Capture the cell that displays the provided text and extract its (X, Y) central coordinate. 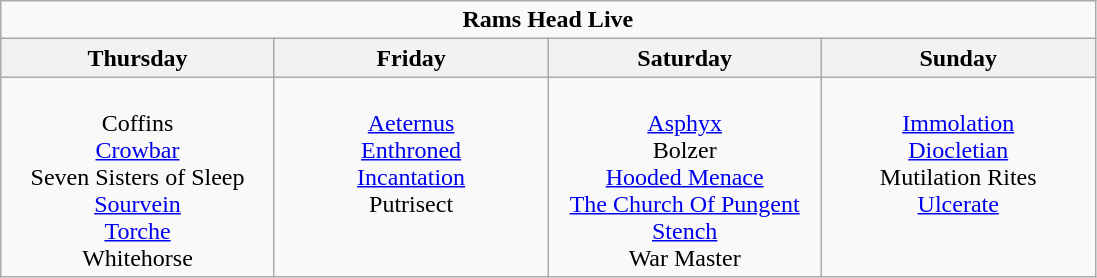
Thursday (138, 58)
Sunday (958, 58)
Rams Head Live (548, 20)
Friday (411, 58)
Saturday (685, 58)
Immolation Diocletian Mutilation Rites Ulcerate (958, 177)
Asphyx BolzerHooded Menace The Church Of Pungent Stench War Master (685, 177)
Aeternus Enthroned Incantation Putrisect (411, 177)
Coffins Crowbar Seven Sisters of Sleep Sourvein Torche Whitehorse (138, 177)
